Detect which cell encompasses the target text, then output its (X, Y) center coordinate. 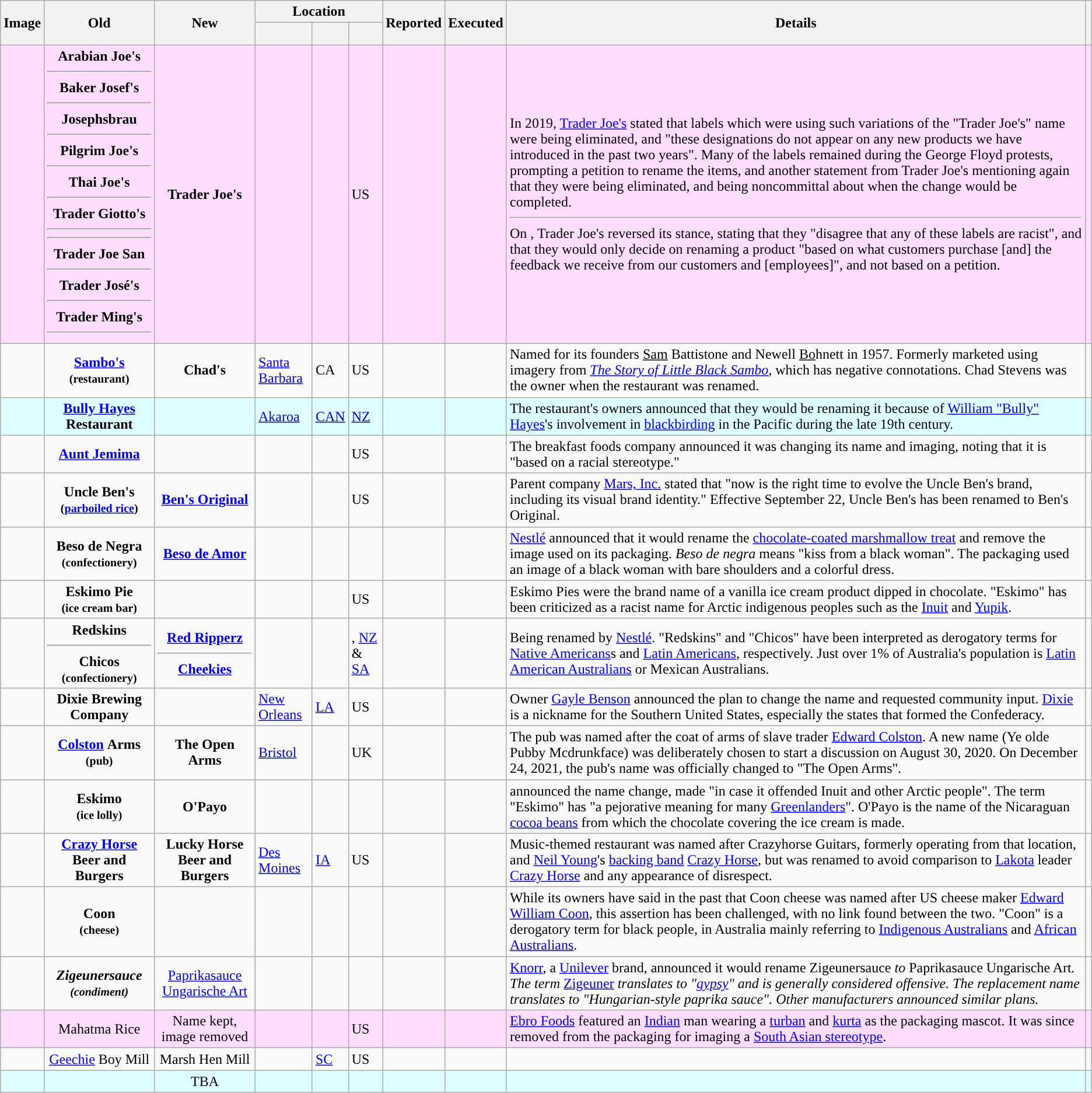
Reported (414, 23)
UK (365, 752)
, NZ & SA (365, 653)
TBA (205, 1081)
Bristol (284, 752)
CA (330, 370)
Santa Barbara (284, 370)
The Open Arms (205, 752)
Colston Arms(pub) (99, 752)
Executed (476, 23)
SC (330, 1059)
Image (22, 23)
Chad's (205, 370)
IA (330, 860)
Sambo's(restaurant) (99, 370)
New (205, 23)
New Orleans (284, 707)
Old (99, 23)
Red RipperzCheekies (205, 653)
Des Moines (284, 860)
Paprikasauce Ungarische Art (205, 983)
Mahatma Rice (99, 1029)
Zigeunersauce(condiment) (99, 983)
Uncle Ben's(parboiled rice) (99, 500)
Eskimo Pie(ice cream bar) (99, 600)
Dixie Brewing Company (99, 707)
Location (319, 12)
Arabian Joe'sBaker Josef'sJosephsbrauPilgrim Joe'sThai Joe'sTrader Giotto'sTrader Joe SanTrader José'sTrader Ming's (99, 194)
Ben's Original (205, 500)
Details (796, 23)
RedskinsChicos(confectionery) (99, 653)
Eskimo(ice lolly) (99, 806)
Name kept, image removed (205, 1029)
Crazy Horse Beer and Burgers (99, 860)
Akaroa (284, 416)
Beso de Negra(confectionery) (99, 553)
The breakfast foods company announced it was changing its name and imaging, noting that it is "based on a racial stereotype." (796, 454)
Geechie Boy Mill (99, 1059)
Aunt Jemima (99, 454)
LA (330, 707)
Beso de Amor (205, 553)
Lucky Horse Beer and Burgers (205, 860)
O'Payo (205, 806)
Bully Hayes Restaurant (99, 416)
Coon(cheese) (99, 922)
CAN (330, 416)
Marsh Hen Mill (205, 1059)
Trader Joe's (205, 194)
NZ (365, 416)
